Output the (x, y) coordinate of the center of the cell containing the given text.  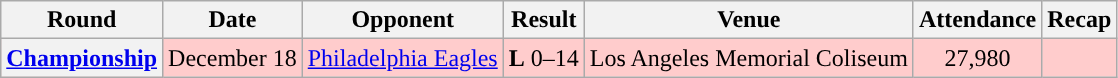
Opponent (402, 20)
L 0–14 (544, 58)
Championship (82, 58)
Venue (748, 20)
Recap (1080, 20)
Attendance (977, 20)
Los Angeles Memorial Coliseum (748, 58)
Round (82, 20)
Date (233, 20)
December 18 (233, 58)
Result (544, 20)
27,980 (977, 58)
Philadelphia Eagles (402, 58)
